Capture the cell that displays the provided text and extract its [X, Y] central coordinate. 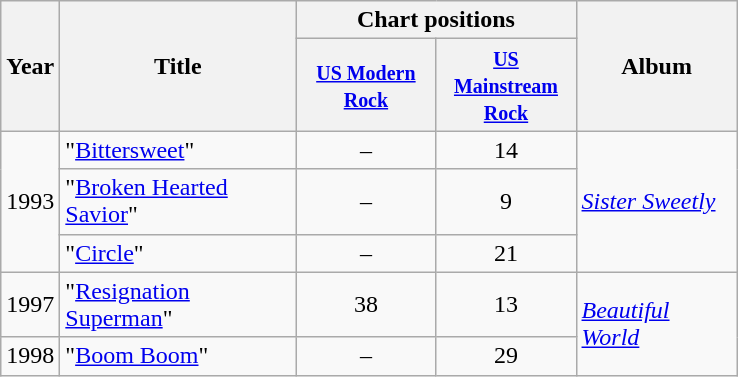
"Bittersweet" [178, 150]
1997 [30, 304]
Year [30, 66]
Sister Sweetly [656, 202]
21 [506, 253]
Title [178, 66]
"Resignation Superman" [178, 304]
1993 [30, 202]
"Broken Hearted Savior" [178, 202]
14 [506, 150]
"Circle" [178, 253]
US Mainstream Rock [506, 85]
38 [366, 304]
13 [506, 304]
1998 [30, 356]
US Modern Rock [366, 85]
29 [506, 356]
9 [506, 202]
"Boom Boom" [178, 356]
Chart positions [436, 20]
Beautiful World [656, 324]
Album [656, 66]
